Scan for the cell matching the given text and deliver its (x, y) coordinate at center. 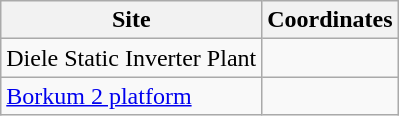
Diele Static Inverter Plant (132, 58)
Coordinates (330, 20)
Site (132, 20)
Borkum 2 platform (132, 96)
